Search for the cell housing the specified text and yield its (x, y) center coordinate. 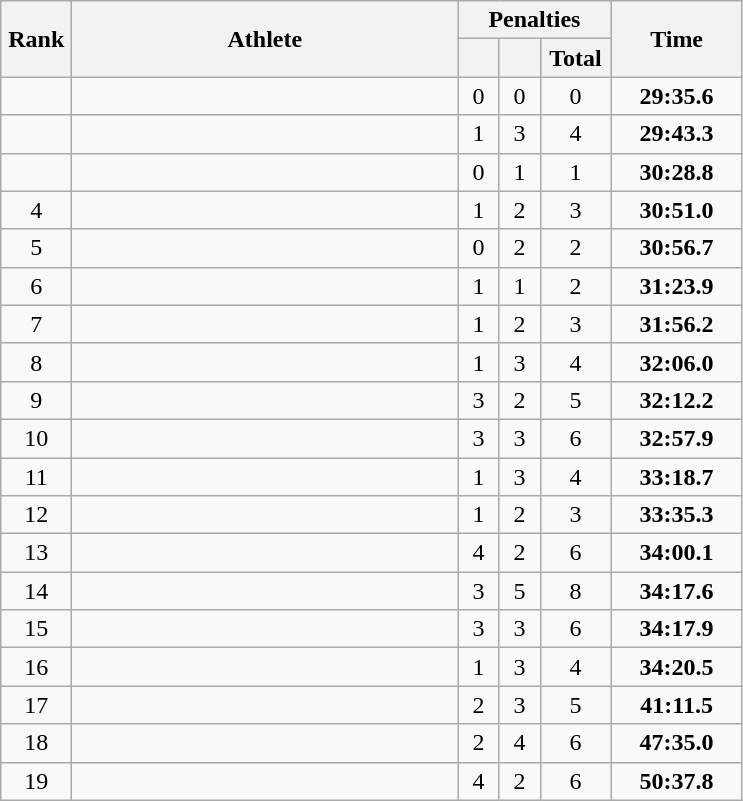
41:11.5 (676, 705)
13 (36, 553)
16 (36, 667)
32:06.0 (676, 362)
18 (36, 743)
50:37.8 (676, 781)
32:57.9 (676, 438)
15 (36, 629)
10 (36, 438)
30:51.0 (676, 210)
14 (36, 591)
34:17.9 (676, 629)
17 (36, 705)
47:35.0 (676, 743)
34:17.6 (676, 591)
34:20.5 (676, 667)
Rank (36, 39)
Time (676, 39)
Total (576, 58)
12 (36, 515)
Athlete (265, 39)
33:18.7 (676, 477)
7 (36, 324)
30:28.8 (676, 172)
33:35.3 (676, 515)
29:35.6 (676, 96)
30:56.7 (676, 248)
32:12.2 (676, 400)
9 (36, 400)
29:43.3 (676, 134)
31:23.9 (676, 286)
Penalties (534, 20)
31:56.2 (676, 324)
11 (36, 477)
34:00.1 (676, 553)
19 (36, 781)
